Return (x, y) of the center of cell containing provided text 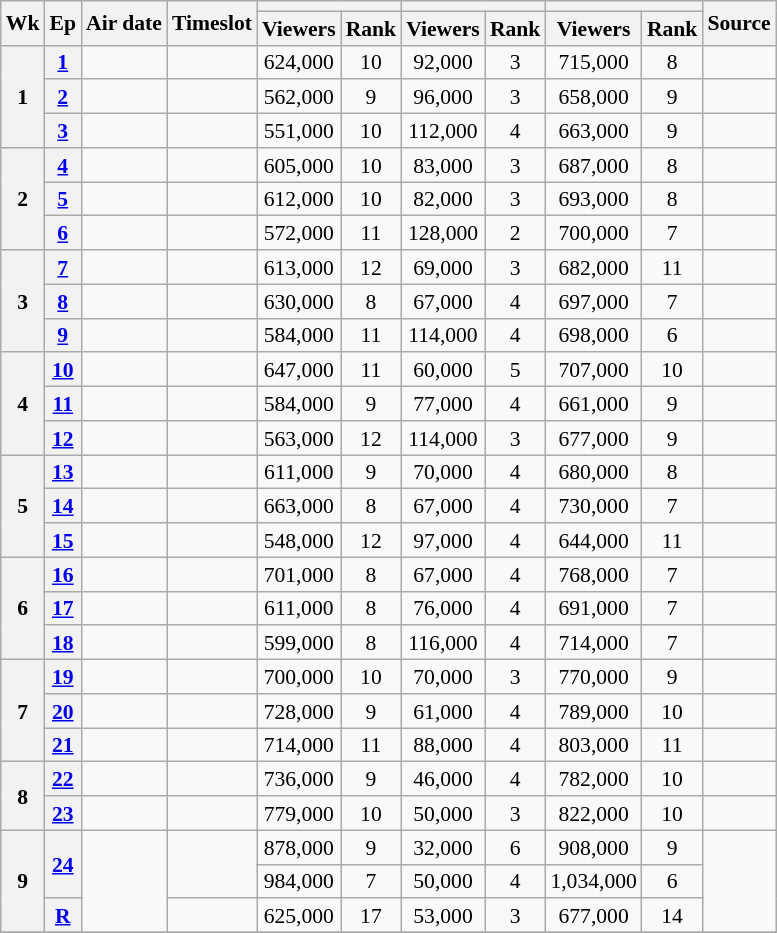
624,000 (299, 62)
803,000 (593, 745)
112,000 (443, 131)
680,000 (593, 472)
92,000 (443, 62)
551,000 (299, 131)
Ep (62, 23)
82,000 (443, 199)
77,000 (443, 404)
562,000 (299, 97)
697,000 (593, 301)
83,000 (443, 165)
728,000 (299, 711)
661,000 (593, 404)
701,000 (299, 574)
682,000 (593, 267)
698,000 (593, 335)
Air date (124, 23)
822,000 (593, 813)
693,000 (593, 199)
18 (62, 643)
53,000 (443, 916)
60,000 (443, 370)
789,000 (593, 711)
736,000 (299, 779)
76,000 (443, 608)
116,000 (443, 643)
96,000 (443, 97)
691,000 (593, 608)
548,000 (299, 540)
128,000 (443, 233)
32,000 (443, 847)
707,000 (593, 370)
572,000 (299, 233)
24 (62, 864)
88,000 (443, 745)
782,000 (593, 779)
612,000 (299, 199)
658,000 (593, 97)
715,000 (593, 62)
R (62, 916)
613,000 (299, 267)
730,000 (593, 506)
22 (62, 779)
46,000 (443, 779)
Wk (23, 23)
630,000 (299, 301)
13 (62, 472)
605,000 (299, 165)
16 (62, 574)
599,000 (299, 643)
69,000 (443, 267)
644,000 (593, 540)
770,000 (593, 677)
563,000 (299, 438)
908,000 (593, 847)
647,000 (299, 370)
687,000 (593, 165)
15 (62, 540)
20 (62, 711)
625,000 (299, 916)
19 (62, 677)
Source (738, 23)
984,000 (299, 881)
97,000 (443, 540)
21 (62, 745)
61,000 (443, 711)
23 (62, 813)
779,000 (299, 813)
878,000 (299, 847)
768,000 (593, 574)
Timeslot (212, 23)
1,034,000 (593, 881)
